Locate the cell with the specified text and output its [x, y] center coordinate. 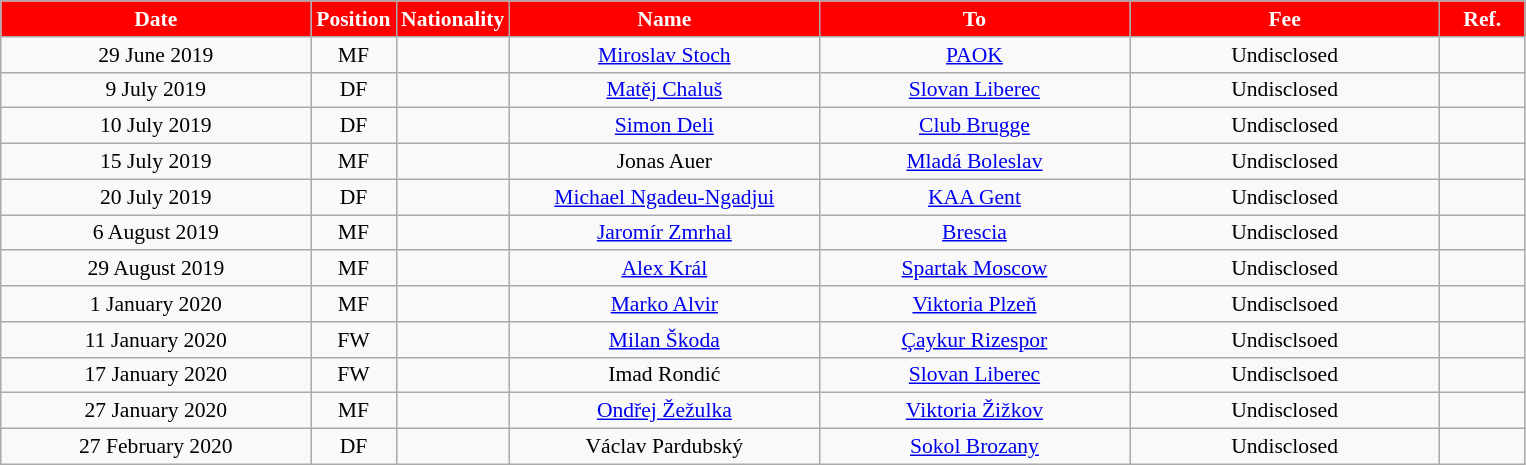
Club Brugge [974, 126]
Spartak Moscow [974, 269]
Jonas Auer [664, 162]
Simon Deli [664, 126]
To [974, 19]
Miroslav Stoch [664, 55]
Ondřej Žežulka [664, 411]
10 July 2019 [156, 126]
11 January 2020 [156, 340]
Milan Škoda [664, 340]
Çaykur Rizespor [974, 340]
Mladá Boleslav [974, 162]
Position [354, 19]
Brescia [974, 233]
Imad Rondić [664, 375]
20 July 2019 [156, 197]
29 June 2019 [156, 55]
1 January 2020 [156, 304]
Viktoria Žižkov [974, 411]
Fee [1285, 19]
17 January 2020 [156, 375]
PAOK [974, 55]
Sokol Brozany [974, 447]
Ref. [1482, 19]
Alex Král [664, 269]
Jaromír Zmrhal [664, 233]
Nationality [452, 19]
Marko Alvir [664, 304]
Michael Ngadeu-Ngadjui [664, 197]
29 August 2019 [156, 269]
6 August 2019 [156, 233]
Václav Pardubský [664, 447]
9 July 2019 [156, 90]
Name [664, 19]
Matěj Chaluš [664, 90]
27 January 2020 [156, 411]
27 February 2020 [156, 447]
Viktoria Plzeň [974, 304]
KAA Gent [974, 197]
15 July 2019 [156, 162]
Date [156, 19]
